Return (x, y) of the center of cell containing provided text 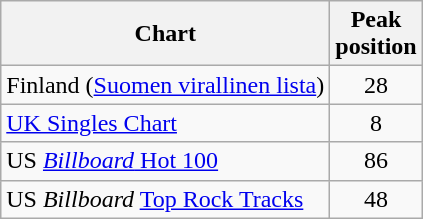
Finland (Suomen virallinen lista) (166, 85)
US Billboard Top Rock Tracks (166, 199)
86 (376, 161)
US Billboard Hot 100 (166, 161)
Peakposition (376, 34)
8 (376, 123)
28 (376, 85)
UK Singles Chart (166, 123)
48 (376, 199)
Chart (166, 34)
